Return [X, Y] of the center of cell containing provided text 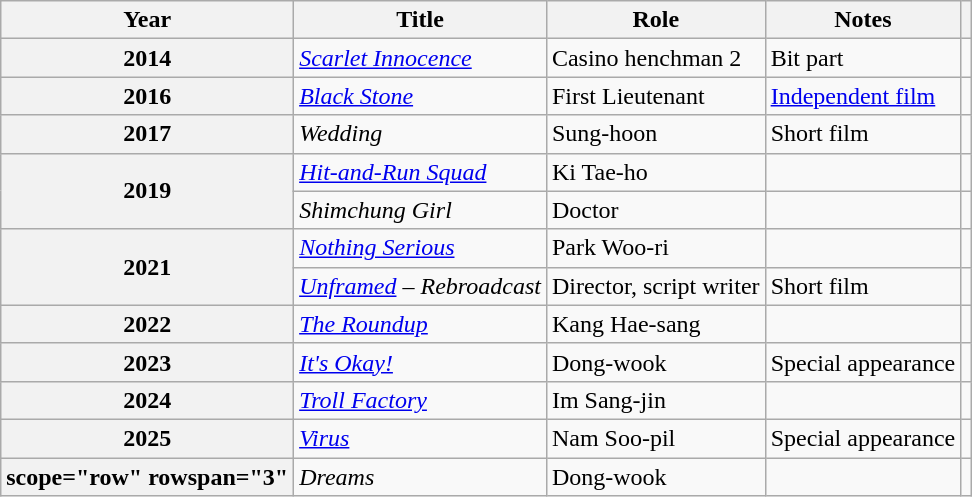
Virus [420, 438]
scope="row" rowspan="3" [148, 477]
Casino henchman 2 [656, 58]
Scarlet Innocence [420, 58]
Hit-and-Run Squad [420, 172]
Director, script writer [656, 286]
Unframed – Rebroadcast [420, 286]
Role [656, 20]
2019 [148, 191]
2023 [148, 362]
2022 [148, 324]
Dreams [420, 477]
Nothing Serious [420, 248]
Troll Factory [420, 400]
Doctor [656, 210]
Park Woo-ri [656, 248]
Shimchung Girl [420, 210]
2017 [148, 134]
2021 [148, 267]
First Lieutenant [656, 96]
Year [148, 20]
Ki Tae-ho [656, 172]
Kang Hae-sang [656, 324]
2025 [148, 438]
It's Okay! [420, 362]
Wedding [420, 134]
Independent film [863, 96]
2016 [148, 96]
The Roundup [420, 324]
Title [420, 20]
Black Stone [420, 96]
Bit part [863, 58]
Notes [863, 20]
Im Sang-jin [656, 400]
Sung-hoon [656, 134]
Nam Soo-pil [656, 438]
2024 [148, 400]
2014 [148, 58]
